Identify which cell holds the provided text, then report its [x, y] central coordinate. 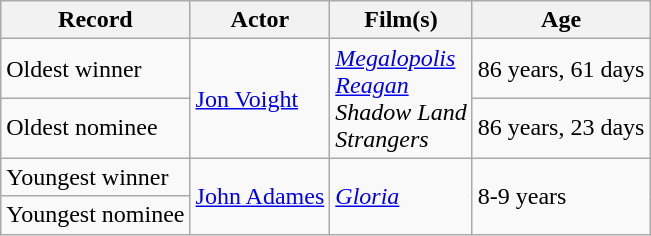
Oldest nominee [96, 128]
Gloria [401, 196]
MegalopolisReaganShadow LandStrangers [401, 98]
Youngest winner [96, 177]
Film(s) [401, 20]
Oldest winner [96, 69]
86 years, 23 days [561, 128]
Youngest nominee [96, 215]
Age [561, 20]
Jon Voight [260, 98]
8-9 years [561, 196]
Record [96, 20]
86 years, 61 days [561, 69]
Actor [260, 20]
John Adames [260, 196]
